Determine the (x, y) coordinate at the center of the cell enclosing the given text.  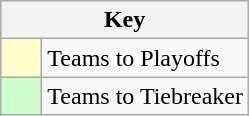
Key (125, 20)
Teams to Tiebreaker (146, 96)
Teams to Playoffs (146, 58)
